Determine the [x, y] coordinate at the center of the cell enclosing the given text.  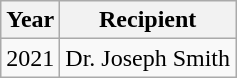
Recipient [148, 20]
Year [30, 20]
Dr. Joseph Smith [148, 58]
2021 [30, 58]
